Provide the (X, Y) coordinate of the cell's center where the given text is located.  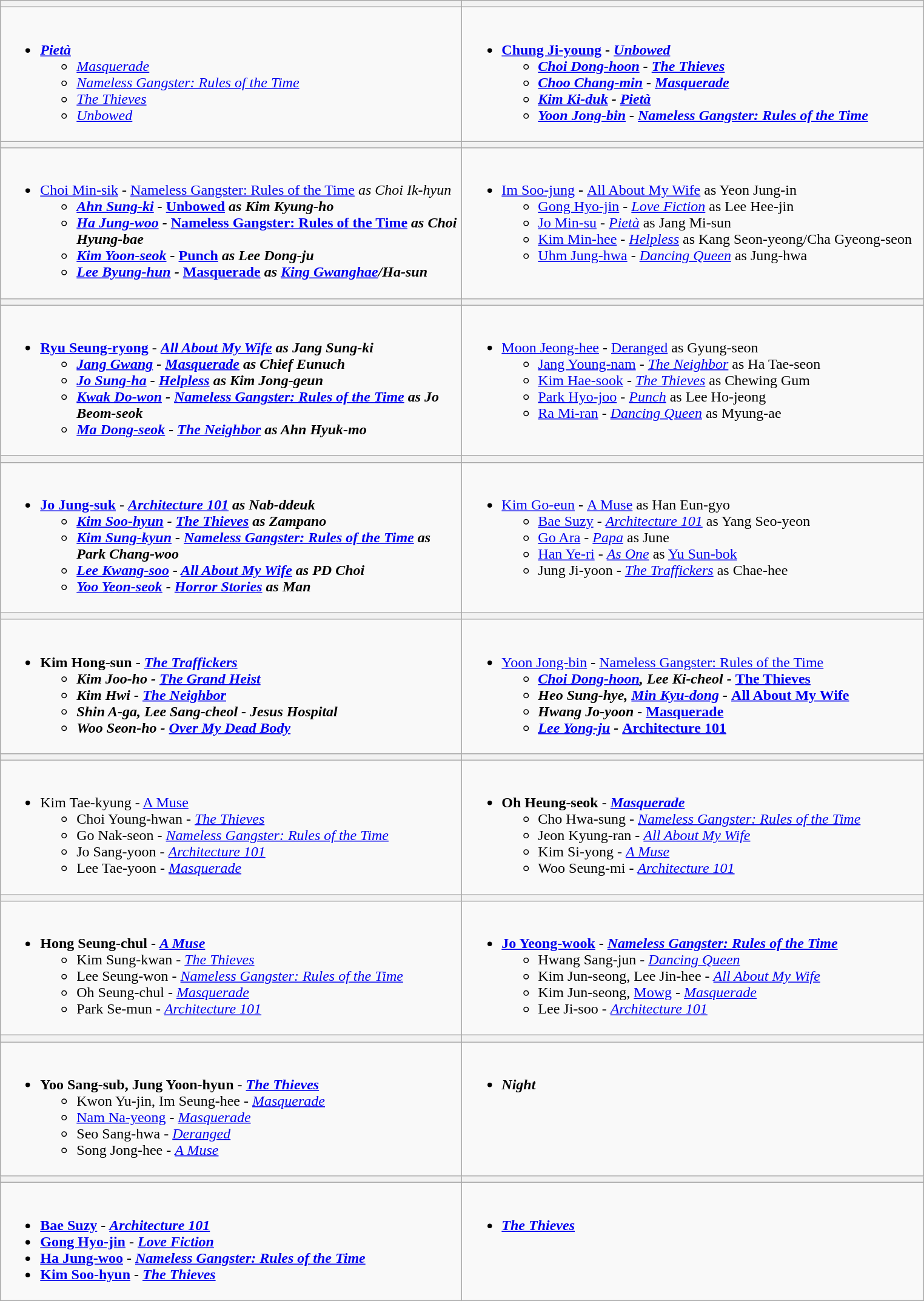
Night (692, 1109)
Bae Suzy - Architecture 101Gong Hyo-jin - Love FictionHa Jung-woo - Nameless Gangster: Rules of the TimeKim Soo-hyun - The Thieves (232, 1242)
PietàMasqueradeNameless Gangster: Rules of the TimeThe ThievesUnbowed (232, 74)
Chung Ji-young - UnbowedChoi Dong-hoon - The ThievesChoo Chang-min - MasqueradeKim Ki-duk - PietàYoon Jong-bin - Nameless Gangster: Rules of the Time (692, 74)
The Thieves (692, 1242)
